Scan for the cell matching the given text and deliver its (X, Y) coordinate at center. 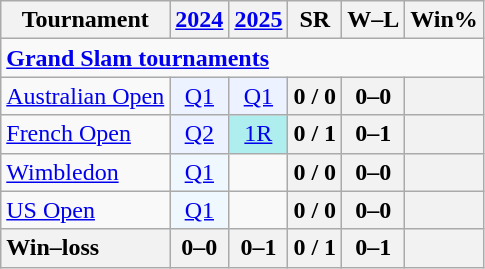
SR (315, 20)
US Open (86, 210)
Australian Open (86, 96)
W–L (374, 20)
Wimbledon (86, 172)
Grand Slam tournaments (242, 58)
2024 (200, 20)
French Open (86, 134)
2025 (258, 20)
1R (258, 134)
Win–loss (86, 248)
Tournament (86, 20)
Win% (444, 20)
Q2 (200, 134)
